Determine the [x, y] coordinate at the center of the cell enclosing the given text.  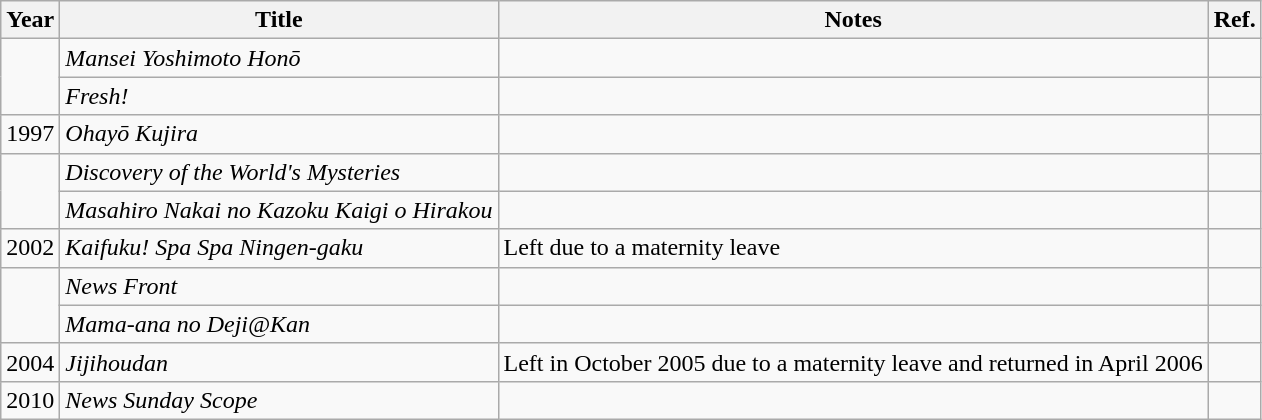
2004 [30, 362]
Notes [853, 20]
Kaifuku! Spa Spa Ningen-gaku [279, 248]
Ref. [1234, 20]
Discovery of the World's Mysteries [279, 172]
1997 [30, 134]
Ohayō Kujira [279, 134]
Year [30, 20]
Fresh! [279, 96]
2010 [30, 400]
News Front [279, 286]
Mama-ana no Deji@Kan [279, 324]
Left due to a maternity leave [853, 248]
News Sunday Scope [279, 400]
Left in October 2005 due to a maternity leave and returned in April 2006 [853, 362]
Jijihoudan [279, 362]
Title [279, 20]
Mansei Yoshimoto Honō [279, 58]
2002 [30, 248]
Masahiro Nakai no Kazoku Kaigi o Hirakou [279, 210]
